Output the [X, Y] coordinate of the center of the cell containing the given text.  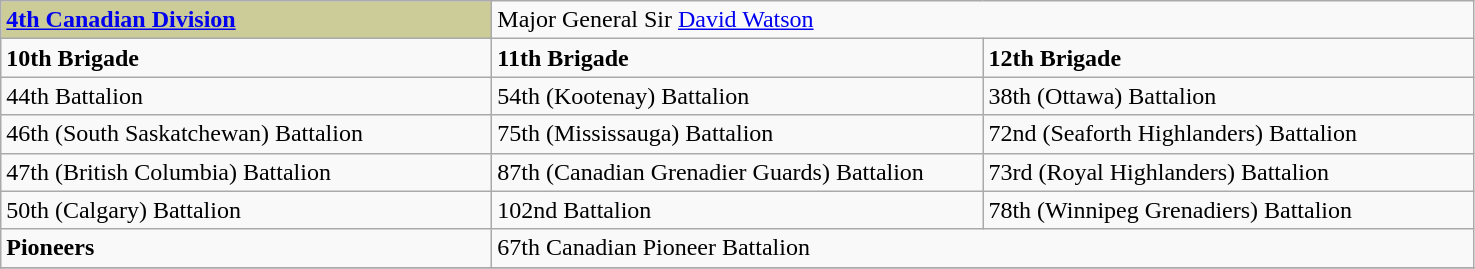
102nd Battalion [738, 210]
50th (Calgary) Battalion [246, 210]
87th (Canadian Grenadier Guards) Battalion [738, 172]
38th (Ottawa) Battalion [1228, 96]
12th Brigade [1228, 58]
46th (South Saskatchewan) Battalion [246, 134]
73rd (Royal Highlanders) Battalion [1228, 172]
67th Canadian Pioneer Battalion [983, 248]
54th (Kootenay) Battalion [738, 96]
Major General Sir David Watson [983, 20]
44th Battalion [246, 96]
75th (Mississauga) Battalion [738, 134]
10th Brigade [246, 58]
11th Brigade [738, 58]
47th (British Columbia) Battalion [246, 172]
Pioneers [246, 248]
4th Canadian Division [246, 20]
78th (Winnipeg Grenadiers) Battalion [1228, 210]
72nd (Seaforth Highlanders) Battalion [1228, 134]
